Return the [X, Y] coordinate for the center point of the cell that contains the specified text.  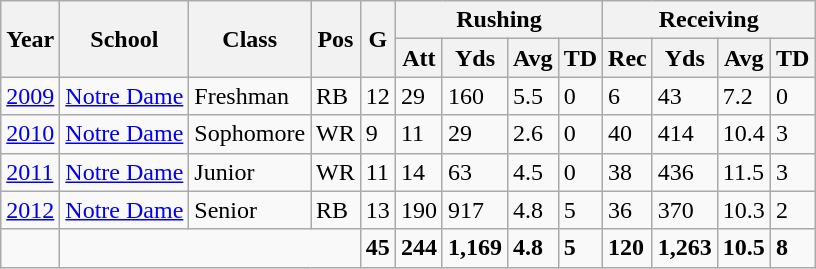
244 [418, 248]
190 [418, 210]
Junior [250, 172]
1,263 [684, 248]
43 [684, 96]
5.5 [532, 96]
Class [250, 39]
4.5 [532, 172]
Receiving [709, 20]
436 [684, 172]
120 [628, 248]
40 [628, 134]
2010 [30, 134]
10.5 [744, 248]
10.4 [744, 134]
2 [792, 210]
Rushing [498, 20]
School [124, 39]
1,169 [474, 248]
Sophomore [250, 134]
45 [378, 248]
Rec [628, 58]
6 [628, 96]
370 [684, 210]
414 [684, 134]
Att [418, 58]
12 [378, 96]
10.3 [744, 210]
11.5 [744, 172]
9 [378, 134]
G [378, 39]
7.2 [744, 96]
63 [474, 172]
2009 [30, 96]
Senior [250, 210]
14 [418, 172]
917 [474, 210]
Pos [336, 39]
160 [474, 96]
Freshman [250, 96]
13 [378, 210]
Year [30, 39]
38 [628, 172]
2011 [30, 172]
2012 [30, 210]
8 [792, 248]
2.6 [532, 134]
36 [628, 210]
